Return the (x, y) coordinate for the center point of the cell that contains the specified text.  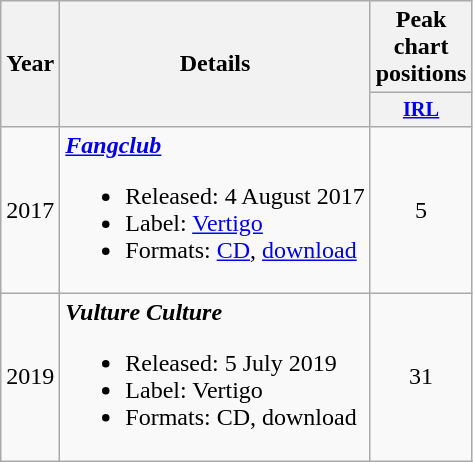
Details (215, 64)
Peak chart positions (421, 47)
2019 (30, 378)
2017 (30, 210)
Year (30, 64)
FangclubReleased: 4 August 2017Label: VertigoFormats: CD, download (215, 210)
Vulture CultureReleased: 5 July 2019Label: VertigoFormats: CD, download (215, 378)
5 (421, 210)
IRL (421, 110)
31 (421, 378)
